Scan for the cell matching the given text and deliver its [x, y] coordinate at center. 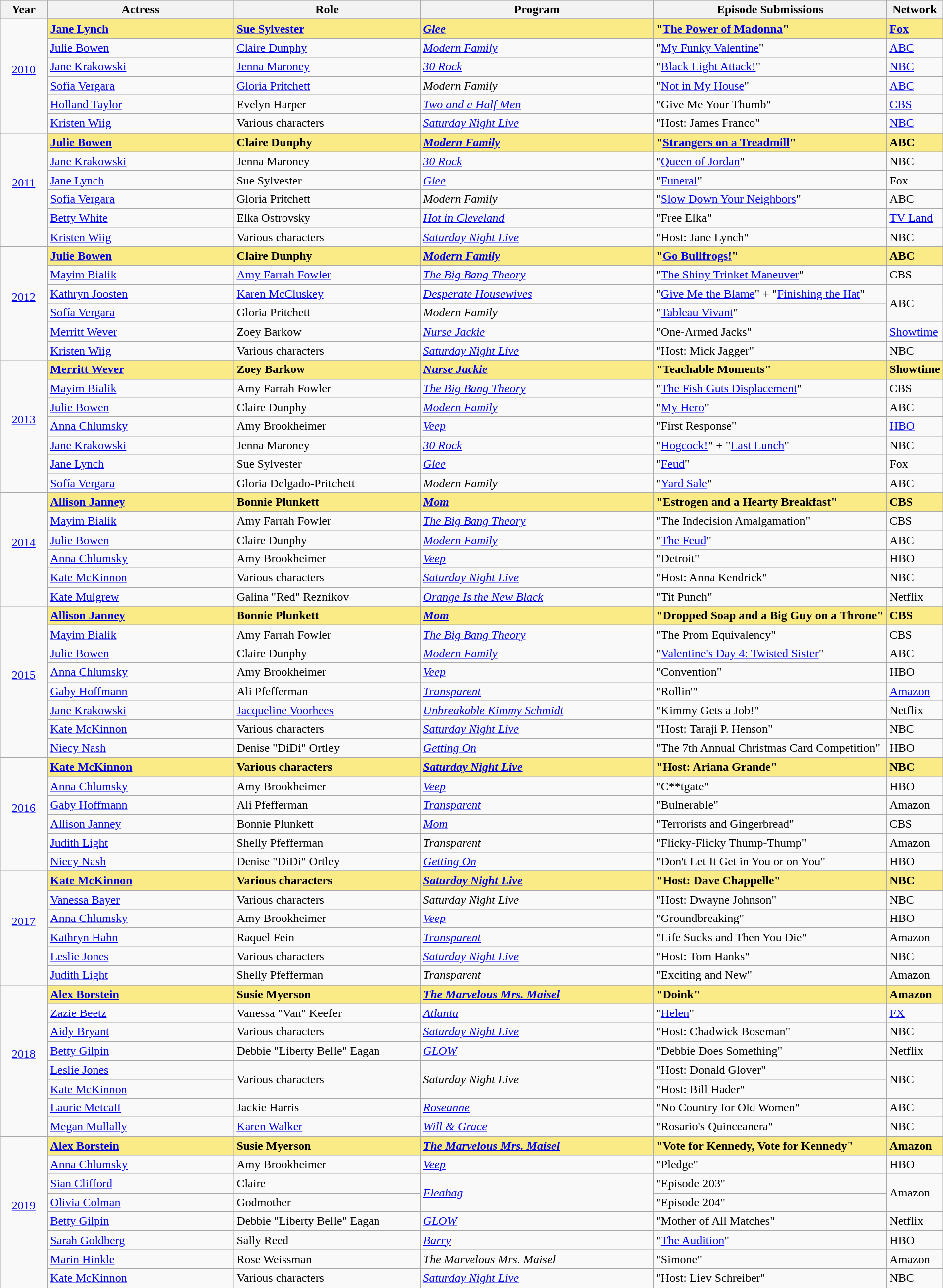
Sally Reed [327, 1240]
"Host: Donald Glover" [770, 1070]
Vanessa Bayer [140, 900]
Laurie Metcalf [140, 1107]
"The Prom Equivalency" [770, 635]
"Bulnerable" [770, 805]
"My Hero" [770, 407]
"Host: Chadwick Boseman" [770, 1032]
Aidy Bryant [140, 1032]
Sarah Goldberg [140, 1240]
Hot in Cleveland [537, 218]
"Mother of All Matches" [770, 1221]
"Hogcock!" + "Last Lunch" [770, 445]
"Don't Let It Get in You or on You" [770, 862]
"The Audition" [770, 1240]
"Convention" [770, 672]
2015 [24, 682]
Raquel Fein [327, 937]
"Not in My House" [770, 86]
"C**tgate" [770, 786]
Orange Is the New Black [537, 597]
"One-Armed Jacks" [770, 332]
"Rollin'" [770, 691]
Zazie Beetz [140, 1013]
Kathryn Hahn [140, 937]
"Host: Tom Hanks" [770, 956]
2013 [24, 426]
"First Response" [770, 426]
"Host: Anna Kendrick" [770, 578]
Kate Mulgrew [140, 597]
"Host: Mick Jagger" [770, 351]
"Episode 203" [770, 1184]
"Debbie Does Something" [770, 1051]
"Estrogen and a Hearty Breakfast" [770, 502]
Megan Mullally [140, 1126]
"Flicky-Flicky Thump-Thump" [770, 843]
"The Fish Guts Displacement" [770, 388]
"Rosario's Quinceanera" [770, 1126]
Elka Ostrovsky [327, 218]
"Host: Bill Hader" [770, 1089]
"The Shiny Trinket Maneuver" [770, 275]
"No Country for Old Women" [770, 1107]
Episode Submissions [770, 10]
"Kimmy Gets a Job!" [770, 710]
"Detroit" [770, 559]
"Host: Dwayne Johnson" [770, 900]
"Black Light Attack!" [770, 67]
"Teachable Moments" [770, 369]
2012 [24, 303]
"Host: Liev Schreiber" [770, 1278]
"Give Me the Blame" + "Finishing the Hat" [770, 294]
"Yard Sale" [770, 483]
"Pledge" [770, 1165]
Fleabag [537, 1193]
Godmother [327, 1202]
"Host: Jane Lynch" [770, 237]
"Go Bullfrogs!" [770, 256]
Betty White [140, 218]
Olivia Colman [140, 1202]
2017 [24, 928]
"The Indecision Amalgamation" [770, 521]
Evelyn Harper [327, 104]
"Host: Ariana Grande" [770, 767]
"Funeral" [770, 180]
"Episode 204" [770, 1202]
"Exciting and New" [770, 975]
Role [327, 10]
Two and a Half Men [537, 104]
2014 [24, 549]
Karen Walker [327, 1126]
Vanessa "Van" Keefer [327, 1013]
Program [537, 10]
Desperate Housewives [537, 294]
"Strangers on a Treadmill" [770, 142]
Year [24, 10]
Jackie Harris [327, 1107]
2016 [24, 814]
"Host: Dave Chappelle" [770, 881]
"Free Elka" [770, 218]
"Life Sucks and Then You Die" [770, 937]
"Host: Taraji P. Henson" [770, 729]
"Feud" [770, 464]
"Queen of Jordan" [770, 161]
"My Funky Valentine" [770, 48]
Claire [327, 1184]
Galina "Red" Reznikov [327, 597]
"Tableau Vivant" [770, 313]
2010 [24, 76]
Holland Taylor [140, 104]
Jacqueline Voorhees [327, 710]
"Doink" [770, 994]
"Give Me Your Thumb" [770, 104]
Actress [140, 10]
Barry [537, 1240]
"Host: James Franco" [770, 123]
Network [915, 10]
2019 [24, 1211]
Gloria Delgado-Pritchett [327, 483]
Karen McCluskey [327, 294]
"Helen" [770, 1013]
TV Land [915, 218]
2018 [24, 1060]
"Tit Punch" [770, 597]
"Groundbreaking" [770, 919]
"Dropped Soap and a Big Guy on a Throne" [770, 616]
"The Power of Madonna" [770, 29]
"The 7th Annual Christmas Card Competition" [770, 748]
Roseanne [537, 1107]
2011 [24, 189]
Sian Clifford [140, 1184]
Atlanta [537, 1013]
"Simone" [770, 1259]
Unbreakable Kimmy Schmidt [537, 710]
Marin Hinkle [140, 1259]
Will & Grace [537, 1126]
"Valentine's Day 4: Twisted Sister" [770, 653]
"The Feud" [770, 540]
Kathryn Joosten [140, 294]
Rose Weissman [327, 1259]
"Terrorists and Gingerbread" [770, 824]
"Vote for Kennedy, Vote for Kennedy" [770, 1145]
"Slow Down Your Neighbors" [770, 199]
FX [915, 1013]
